Pinpoint the cell where the given text exists, returning its [X, Y] midpoint coordinate. 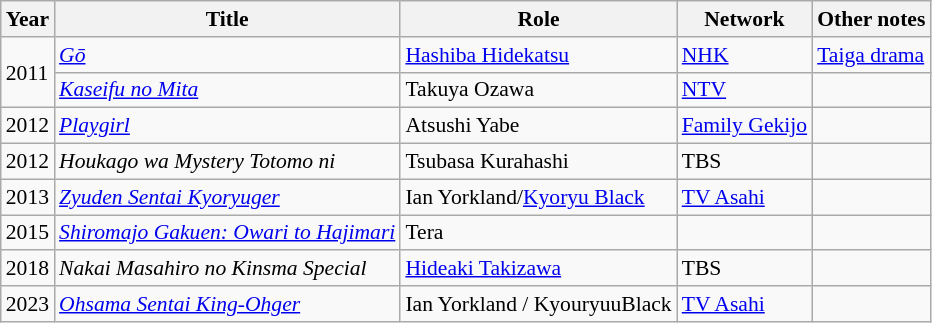
2015 [28, 233]
Zyuden Sentai Kyoryuger [227, 197]
Taiga drama [871, 55]
Year [28, 19]
Tera [538, 233]
Nakai Masahiro no Kinsma Special [227, 269]
Hashiba Hidekatsu [538, 55]
NTV [744, 90]
Ohsama Sentai King-Ohger [227, 304]
Network [744, 19]
Ian Yorkland / KyouryuuBlack [538, 304]
Role [538, 19]
Ian Yorkland/Kyoryu Black [538, 197]
Playgirl [227, 126]
Tsubasa Kurahashi [538, 162]
Other notes [871, 19]
Title [227, 19]
NHK [744, 55]
Family Gekijo [744, 126]
Atsushi Yabe [538, 126]
Kaseifu no Mita [227, 90]
Hideaki Takizawa [538, 269]
Shiromajo Gakuen: Owari to Hajimari [227, 233]
2013 [28, 197]
Takuya Ozawa [538, 90]
2023 [28, 304]
Gō [227, 55]
2011 [28, 72]
2018 [28, 269]
Houkago wa Mystery Totomo ni [227, 162]
